Pinpoint the cell where the given text exists, returning its [X, Y] midpoint coordinate. 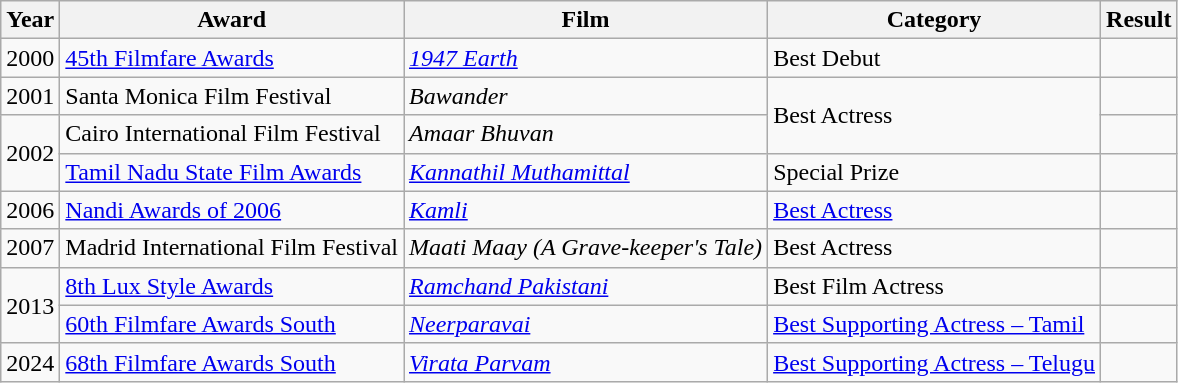
Kamli [586, 210]
68th Filmfare Awards South [232, 362]
2007 [30, 248]
Amaar Bhuvan [586, 134]
Year [30, 20]
Maati Maay (A Grave-keeper's Tale) [586, 248]
Best Debut [934, 58]
8th Lux Style Awards [232, 286]
Virata Parvam [586, 362]
Best Supporting Actress – Tamil [934, 324]
Santa Monica Film Festival [232, 96]
Special Prize [934, 172]
Bawander [586, 96]
Result [1139, 20]
Tamil Nadu State Film Awards [232, 172]
Neerparavai [586, 324]
2002 [30, 153]
Ramchand Pakistani [586, 286]
Best Film Actress [934, 286]
2006 [30, 210]
2001 [30, 96]
2024 [30, 362]
Film [586, 20]
45th Filmfare Awards [232, 58]
60th Filmfare Awards South [232, 324]
2000 [30, 58]
Kannathil Muthamittal [586, 172]
2013 [30, 305]
1947 Earth [586, 58]
Cairo International Film Festival [232, 134]
Best Supporting Actress – Telugu [934, 362]
Nandi Awards of 2006 [232, 210]
Category [934, 20]
Madrid International Film Festival [232, 248]
Award [232, 20]
